Pinpoint the cell where the given text exists, returning its [x, y] midpoint coordinate. 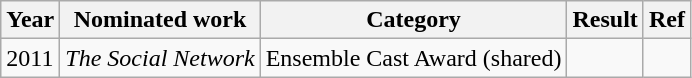
Ref [666, 20]
The Social Network [160, 58]
Ensemble Cast Award (shared) [414, 58]
Category [414, 20]
Result [605, 20]
Year [30, 20]
2011 [30, 58]
Nominated work [160, 20]
